Find where the given text appears and provide that cell's center as [X, Y] coordinate. 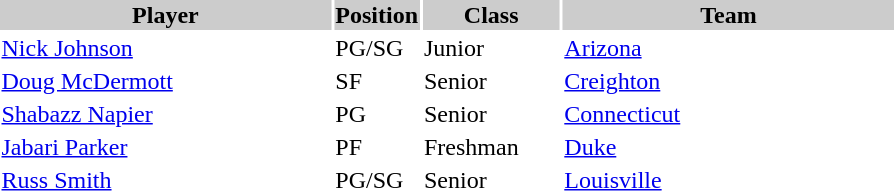
PF [377, 147]
Nick Johnson [166, 48]
Shabazz Napier [166, 114]
Junior [490, 48]
PG [377, 114]
Freshman [490, 147]
SF [377, 81]
Duke [728, 147]
Doug McDermott [166, 81]
Creighton [728, 81]
Connecticut [728, 114]
Arizona [728, 48]
Class [490, 15]
Jabari Parker [166, 147]
Player [166, 15]
Position [377, 15]
Team [728, 15]
PG/SG [377, 48]
